Return the (X, Y) coordinate for the center point of the cell that contains the specified text.  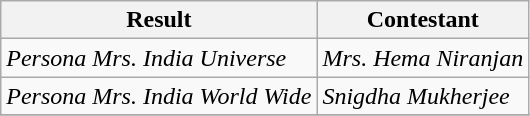
Result (159, 20)
Contestant (423, 20)
Persona Mrs. India World Wide (159, 96)
Mrs. Hema Niranjan (423, 58)
Snigdha Mukherjee (423, 96)
Persona Mrs. India Universe (159, 58)
